Identify which cell holds the provided text, then report its (X, Y) central coordinate. 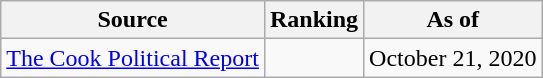
Ranking (314, 20)
As of (453, 20)
The Cook Political Report (133, 58)
October 21, 2020 (453, 58)
Source (133, 20)
